Determine the [x, y] coordinate at the center of the cell enclosing the given text.  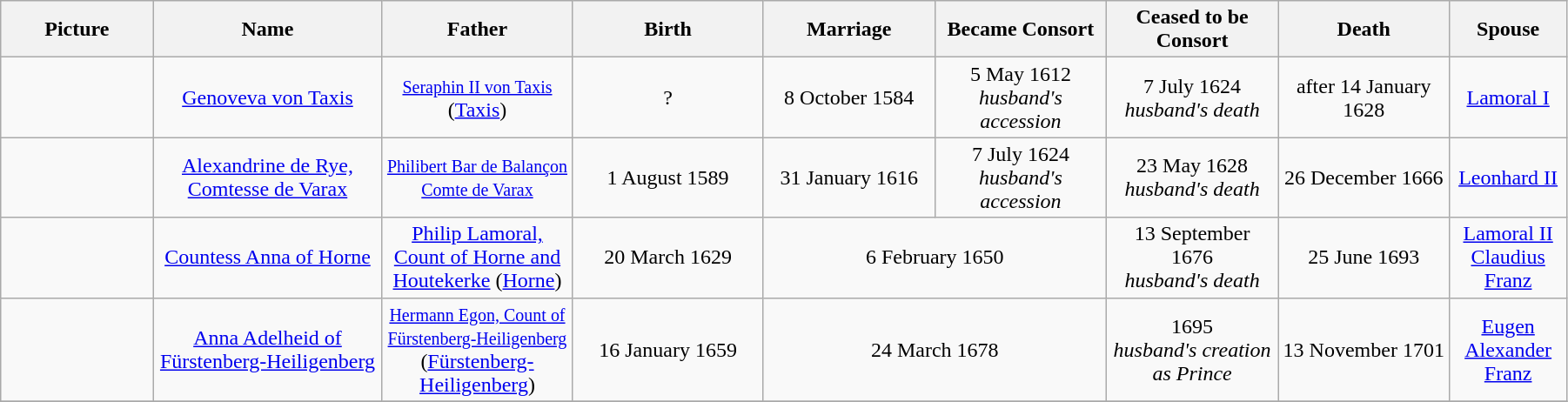
Leonhard II [1509, 178]
Father [477, 30]
5 May 1612husband's accession [1020, 97]
31 January 1616 [849, 178]
Countess Anna of Horne [268, 258]
Lamoral II Claudius Franz [1509, 258]
8 October 1584 [849, 97]
16 January 1659 [668, 350]
? [668, 97]
Genoveva von Taxis [268, 97]
after 14 January 1628 [1364, 97]
Lamoral I [1509, 97]
Birth [668, 30]
7 July 1624husband's accession [1020, 178]
Ceased to be Consort [1192, 30]
7 July 1624husband's death [1192, 97]
Anna Adelheid of Fürstenberg-Heiligenberg [268, 350]
25 June 1693 [1364, 258]
1695husband's creation as Prince [1192, 350]
Picture [77, 30]
6 February 1650 [935, 258]
26 December 1666 [1364, 178]
Eugen Alexander Franz [1509, 350]
Became Consort [1020, 30]
Hermann Egon, Count of Fürstenberg-Heiligenberg(Fürstenberg-Heiligenberg) [477, 350]
Death [1364, 30]
13 November 1701 [1364, 350]
Alexandrine de Rye, Comtesse de Varax [268, 178]
23 May 1628husband's death [1192, 178]
24 March 1678 [935, 350]
Marriage [849, 30]
Philibert Bar de Balançon Comte de Varax [477, 178]
20 March 1629 [668, 258]
1 August 1589 [668, 178]
Philip Lamoral, Count of Horne and Houtekerke (Horne) [477, 258]
Spouse [1509, 30]
Name [268, 30]
Seraphin II von Taxis(Taxis) [477, 97]
13 September 1676husband's death [1192, 258]
